Extract the [x, y] coordinate from the center of the cell holding the provided text.  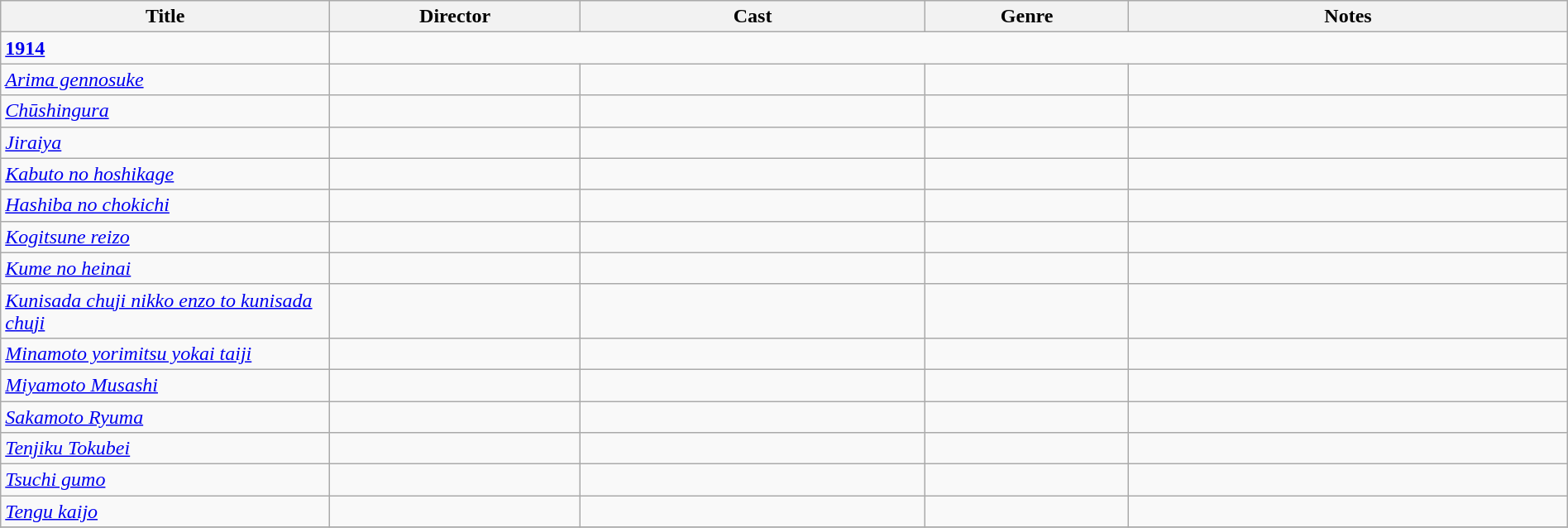
Hashiba no chokichi [165, 205]
Jiraiya [165, 142]
Kunisada chuji nikko enzo to kunisada chuji [165, 311]
Kabuto no hoshikage [165, 174]
Tsuchi gumo [165, 480]
Miyamoto Musashi [165, 385]
Genre [1026, 17]
Minamoto yorimitsu yokai taiji [165, 353]
Chūshingura [165, 111]
Kogitsune reizo [165, 237]
Tenjiku Tokubei [165, 449]
Cast [753, 17]
Arima gennosuke [165, 79]
Notes [1348, 17]
Tengu kaijo [165, 511]
Director [455, 17]
Kume no heinai [165, 268]
Sakamoto Ryuma [165, 416]
1914 [165, 48]
Title [165, 17]
